Provide the (X, Y) coordinate of the cell's center where the given text is located.  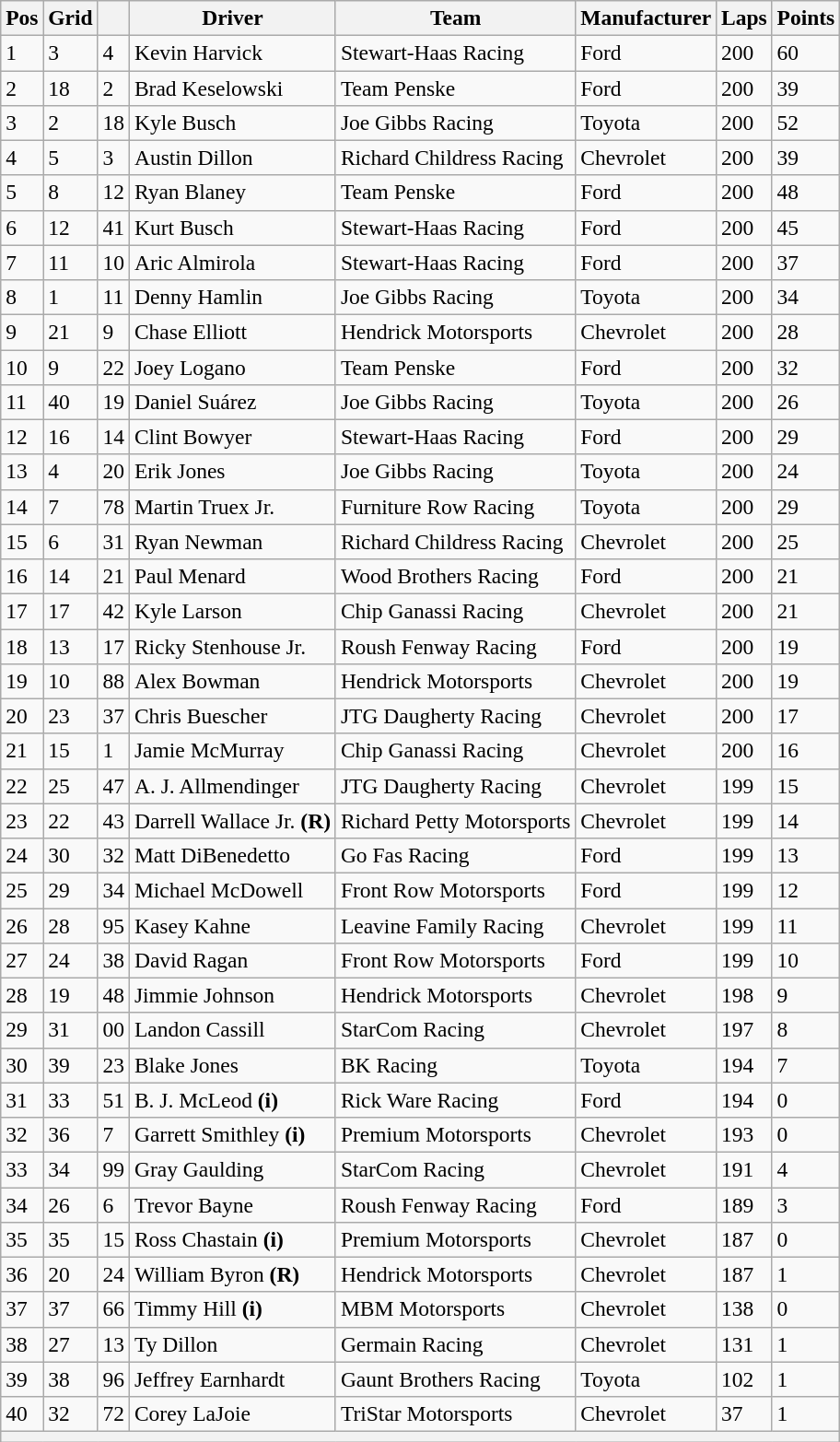
52 (806, 123)
Pos (22, 18)
Points (806, 18)
Jamie McMurray (232, 751)
197 (744, 1030)
Ryan Newman (232, 542)
88 (113, 681)
Brad Keselowski (232, 88)
Chris Buescher (232, 716)
Corey LaJoie (232, 1413)
Rick Ware Racing (455, 1100)
Go Fas Racing (455, 855)
51 (113, 1100)
Daniel Suárez (232, 402)
Garrett Smithley (i) (232, 1134)
Ty Dillon (232, 1344)
Kyle Larson (232, 611)
189 (744, 1204)
Timmy Hill (i) (232, 1309)
TriStar Motorsports (455, 1413)
43 (113, 821)
Driver (232, 18)
B. J. McLeod (i) (232, 1100)
193 (744, 1134)
Laps (744, 18)
Jimmie Johnson (232, 995)
66 (113, 1309)
Ryan Blaney (232, 193)
Gray Gaulding (232, 1169)
99 (113, 1169)
45 (806, 228)
Martin Truex Jr. (232, 507)
MBM Motorsports (455, 1309)
Grid (70, 18)
Ricky Stenhouse Jr. (232, 646)
191 (744, 1169)
Erik Jones (232, 472)
Leavine Family Racing (455, 925)
Landon Cassill (232, 1030)
Germain Racing (455, 1344)
Michael McDowell (232, 890)
David Ragan (232, 960)
41 (113, 228)
BK Racing (455, 1065)
Jeffrey Earnhardt (232, 1379)
Ross Chastain (i) (232, 1239)
William Byron (R) (232, 1274)
Team (455, 18)
96 (113, 1379)
Richard Petty Motorsports (455, 821)
00 (113, 1030)
42 (113, 611)
72 (113, 1413)
95 (113, 925)
102 (744, 1379)
Blake Jones (232, 1065)
60 (806, 53)
78 (113, 507)
Trevor Bayne (232, 1204)
Denny Hamlin (232, 297)
Alex Bowman (232, 681)
Joey Logano (232, 367)
Kevin Harvick (232, 53)
198 (744, 995)
Paul Menard (232, 576)
Gaunt Brothers Racing (455, 1379)
Matt DiBenedetto (232, 855)
Manufacturer (647, 18)
Furniture Row Racing (455, 507)
Chase Elliott (232, 332)
Kyle Busch (232, 123)
A. J. Allmendinger (232, 786)
131 (744, 1344)
47 (113, 786)
Aric Almirola (232, 263)
Kasey Kahne (232, 925)
138 (744, 1309)
Clint Bowyer (232, 437)
Darrell Wallace Jr. (R) (232, 821)
Wood Brothers Racing (455, 576)
Austin Dillon (232, 158)
Kurt Busch (232, 228)
